Pinpoint the cell where the given text exists, returning its [X, Y] midpoint coordinate. 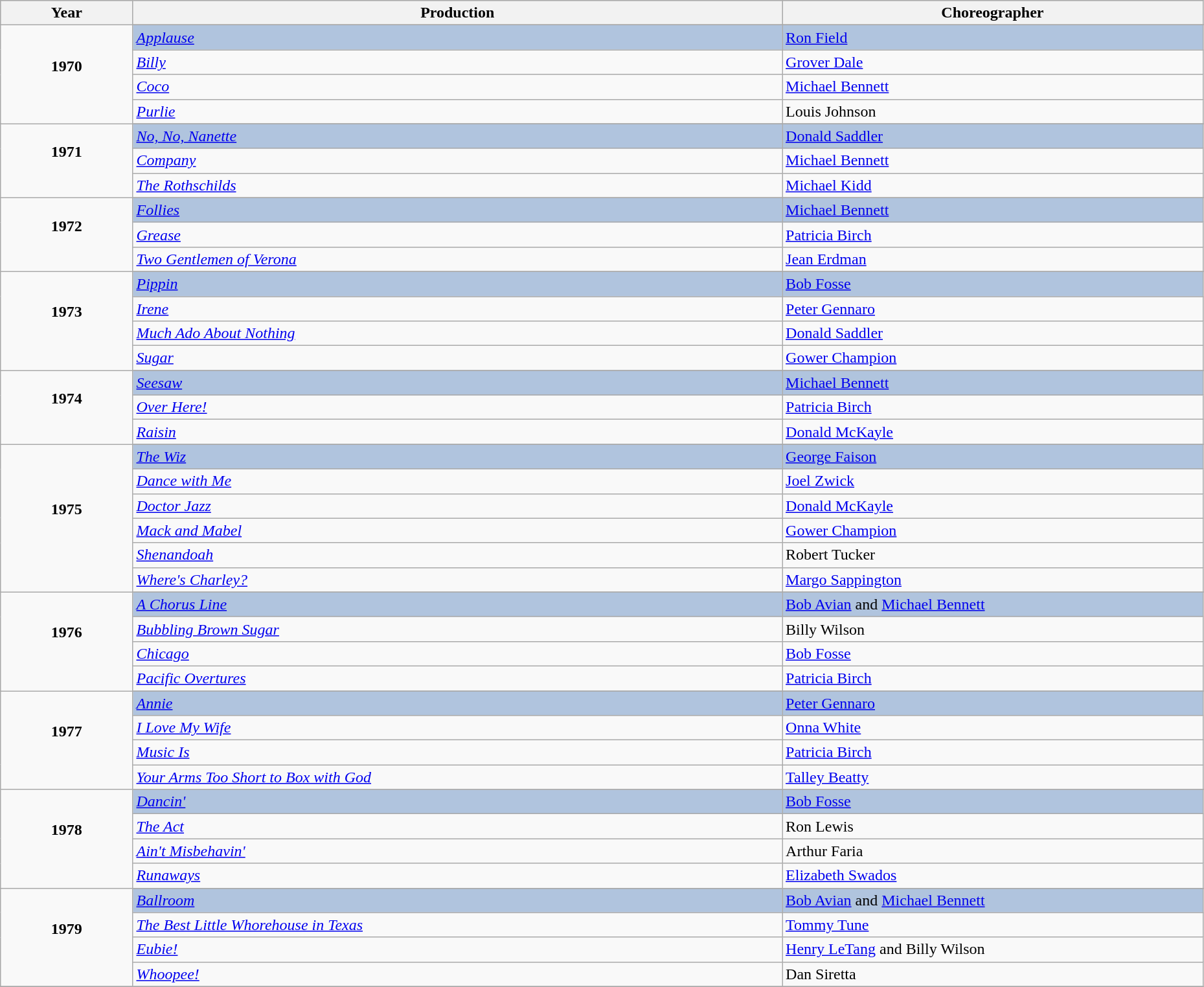
Dancin' [457, 802]
Year [67, 13]
Mack and Mabel [457, 530]
Much Ado About Nothing [457, 334]
George Faison [993, 457]
Purlie [457, 111]
Margo Sappington [993, 580]
Runaways [457, 876]
Tommy Tune [993, 925]
1975 [67, 518]
Louis Johnson [993, 111]
Ballroom [457, 900]
No, No, Nanette [457, 136]
1978 [67, 839]
1974 [67, 407]
Michael Kidd [993, 185]
Follies [457, 210]
Your Arms Too Short to Box with God [457, 777]
Bubbling Brown Sugar [457, 629]
Applause [457, 38]
Whoopee! [457, 974]
Robert Tucker [993, 555]
Grover Dale [993, 62]
I Love My Wife [457, 728]
Over Here! [457, 407]
Irene [457, 309]
Shenandoah [457, 555]
Elizabeth Swados [993, 876]
The Best Little Whorehouse in Texas [457, 925]
Where's Charley? [457, 580]
Raisin [457, 432]
A Chorus Line [457, 604]
The Wiz [457, 457]
The Rothschilds [457, 185]
Company [457, 161]
Two Gentlemen of Verona [457, 259]
Pacific Overtures [457, 678]
1979 [67, 937]
Pippin [457, 284]
Annie [457, 703]
Dan Siretta [993, 974]
Henry LeTang and Billy Wilson [993, 949]
1973 [67, 321]
Grease [457, 234]
Onna White [993, 728]
1970 [67, 74]
Talley Beatty [993, 777]
1977 [67, 740]
Seesaw [457, 383]
Billy [457, 62]
Doctor Jazz [457, 506]
Ron Field [993, 38]
Ain't Misbehavin' [457, 851]
Billy Wilson [993, 629]
1976 [67, 641]
Jean Erdman [993, 259]
The Act [457, 826]
Choreographer [993, 13]
Arthur Faria [993, 851]
1972 [67, 234]
Sugar [457, 358]
Eubie! [457, 949]
Coco [457, 87]
Music Is [457, 753]
Joel Zwick [993, 481]
Chicago [457, 653]
Dance with Me [457, 481]
Ron Lewis [993, 826]
1971 [67, 161]
Production [457, 13]
